Search for the cell housing the specified text and yield its (X, Y) center coordinate. 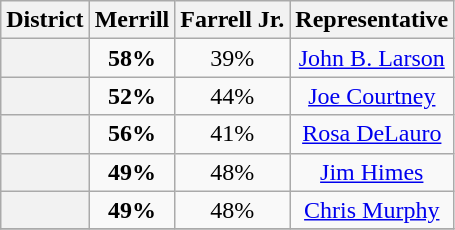
41% (232, 134)
39% (232, 58)
Representative (372, 20)
52% (132, 96)
56% (132, 134)
Merrill (132, 20)
Chris Murphy (372, 210)
District (45, 20)
John B. Larson (372, 58)
58% (132, 58)
Jim Himes (372, 172)
Joe Courtney (372, 96)
Farrell Jr. (232, 20)
Rosa DeLauro (372, 134)
44% (232, 96)
